From the cell containing the given text, extract its center point as (x, y) coordinate. 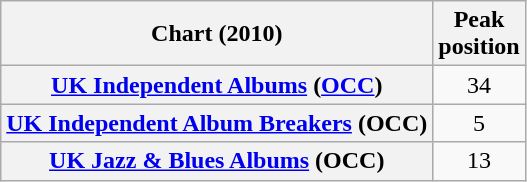
UK Independent Albums (OCC) (217, 85)
Peakposition (479, 34)
5 (479, 123)
Chart (2010) (217, 34)
13 (479, 161)
34 (479, 85)
UK Independent Album Breakers (OCC) (217, 123)
UK Jazz & Blues Albums (OCC) (217, 161)
